From the cell containing the given text, extract its center point as [x, y] coordinate. 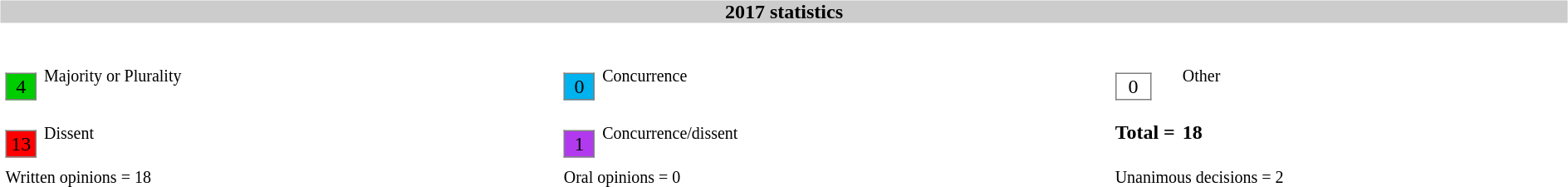
Dissent [301, 132]
18 [1373, 132]
Total = [1145, 132]
Majority or Plurality [301, 76]
Concurrence/dissent [855, 132]
Concurrence [855, 76]
Other [1373, 76]
2017 statistics [784, 12]
